Find where the given text appears and provide that cell's center as [x, y] coordinate. 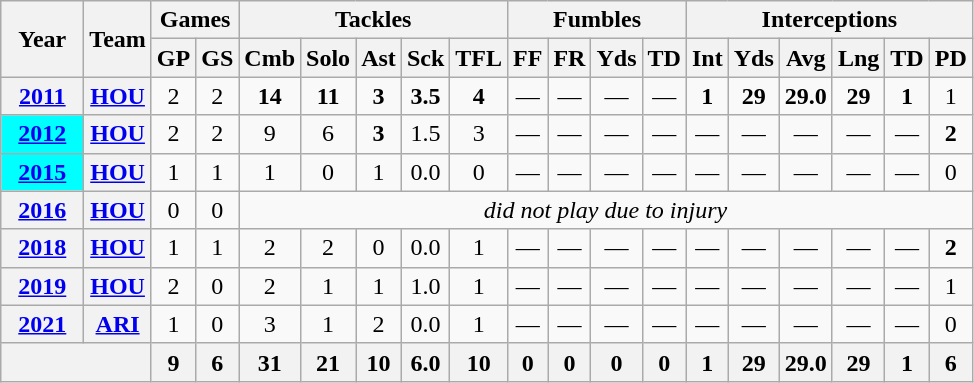
21 [328, 362]
FF [528, 58]
did not play due to injury [606, 210]
Tackles [374, 20]
PD [950, 58]
4 [479, 96]
2011 [42, 96]
GS [218, 58]
Fumbles [598, 20]
Avg [806, 58]
3.5 [425, 96]
1.0 [425, 286]
2018 [42, 248]
Int [707, 58]
Lng [858, 58]
Team [118, 39]
Year [42, 39]
2012 [42, 134]
Interceptions [829, 20]
31 [270, 362]
Ast [379, 58]
Games [194, 20]
ARI [118, 324]
1.5 [425, 134]
Solo [328, 58]
TFL [479, 58]
6.0 [425, 362]
2019 [42, 286]
14 [270, 96]
FR [570, 58]
GP [173, 58]
2016 [42, 210]
Cmb [270, 58]
11 [328, 96]
2015 [42, 172]
2021 [42, 324]
Sck [425, 58]
